Determine the [x, y] coordinate at the center of the cell enclosing the given text.  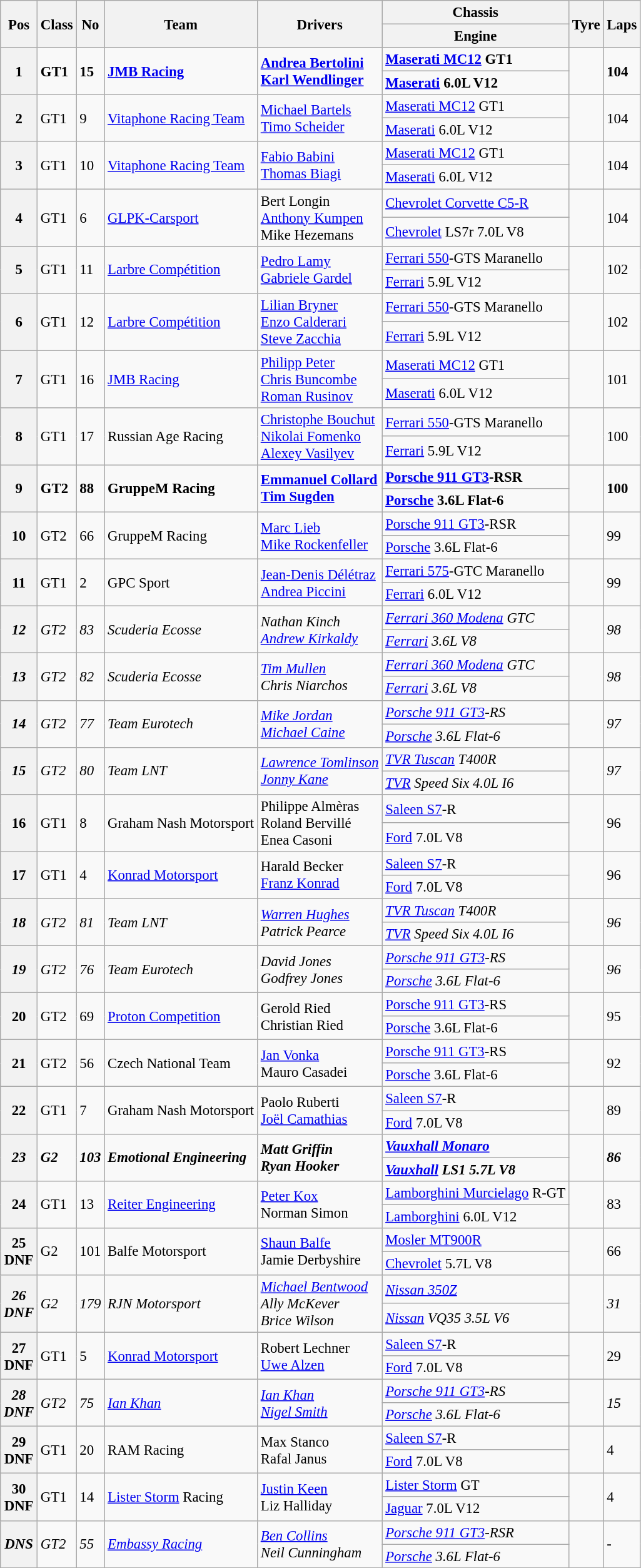
Russian Age Racing [181, 437]
Lamborghini Murcielago R-GT [475, 1193]
Team [181, 24]
Philippe Almèras Roland Bervillé Enea Casoni [319, 823]
Andrea Bertolini Karl Wendlinger [319, 71]
81 [90, 922]
89 [622, 1110]
88 [90, 488]
Chevrolet Corvette C5-R [475, 203]
Lawrence Tomlinson Jonny Kane [319, 771]
Tyre [587, 24]
Emmanuel Collard Tim Sugden [319, 488]
Mike Jordan Michael Caine [319, 723]
Harald Becker Franz Konrad [319, 875]
Matt Griffin Ryan Hooker [319, 1158]
Czech National Team [181, 1064]
Nissan 350Z [475, 1290]
28DNF [19, 1403]
Lister Storm GT [475, 1485]
Michael Bartels Timo Scheider [319, 118]
Nissan VQ35 3.5L V6 [475, 1318]
Max Stanco Rafal Janus [319, 1450]
Lilian Bryner Enzo Calderari Steve Zacchia [319, 322]
Vauxhall LS1 5.7L V8 [475, 1169]
RJN Motorsport [181, 1304]
Gerold Ried Christian Ried [319, 1016]
82 [90, 677]
Drivers [319, 24]
Robert Lechner Uwe Alzen [319, 1355]
92 [622, 1064]
Justin Keen Liz Halliday [319, 1497]
86 [622, 1158]
No [90, 24]
76 [90, 970]
Ferrari 575-GTC Maranello [475, 571]
Jan Vonka Mauro Casadei [319, 1064]
Fabio Babini Thomas Biagi [319, 165]
DNS [19, 1544]
19 [19, 970]
Emotional Engineering [181, 1158]
Warren Hughes Patrick Pearce [319, 922]
Ben Collins Neil Cunningham [319, 1544]
- [622, 1544]
Philipp Peter Chris Buncombe Roman Rusinov [319, 379]
Vauxhall Monaro [475, 1146]
Laps [622, 24]
24 [19, 1204]
Michael Bentwood Ally McKever Brice Wilson [319, 1304]
Paolo Ruberti Joël Camathias [319, 1110]
Tim Mullen Chris Niarchos [319, 677]
21 [19, 1064]
23 [19, 1158]
27DNF [19, 1355]
Embassy Racing [181, 1544]
80 [90, 771]
Lister Storm Racing [181, 1497]
Balfe Motorsport [181, 1251]
Ferrari 6.0L V12 [475, 594]
Engine [475, 36]
Jaguar 7.0L V12 [475, 1509]
3 [19, 165]
Chassis [475, 13]
1 [19, 71]
Peter Kox Norman Simon [319, 1204]
30DNF [19, 1497]
Lamborghini 6.0L V12 [475, 1216]
Shaun Balfe Jamie Derbyshire [319, 1251]
Christophe Bouchut Nikolai Fomenko Alexey Vasilyev [319, 437]
103 [90, 1158]
26DNF [19, 1304]
Bert Longin Anthony Kumpen Mike Hezemans [319, 218]
55 [90, 1544]
Nathan Kinch Andrew Kirkaldy [319, 629]
Mosler MT900R [475, 1240]
69 [90, 1016]
Pedro Lamy Gabriele Gardel [319, 269]
GPC Sport [181, 583]
22 [19, 1110]
31 [622, 1304]
18 [19, 922]
RAM Racing [181, 1450]
95 [622, 1016]
GLPK-Carsport [181, 218]
56 [90, 1064]
179 [90, 1304]
Marc Lieb Mike Rockenfeller [319, 536]
75 [90, 1403]
Chevrolet 5.7L V8 [475, 1263]
77 [90, 723]
25DNF [19, 1251]
Class [56, 24]
29DNF [19, 1450]
Reiter Engineering [181, 1204]
Proton Competition [181, 1016]
David Jones Godfrey Jones [319, 970]
Jean-Denis Délétraz Andrea Piccini [319, 583]
29 [622, 1355]
Chevrolet LS7r 7.0L V8 [475, 232]
Pos [19, 24]
Ian Khan Nigel Smith [319, 1403]
Ian Khan [181, 1403]
